Find where the given text appears and provide that cell's center as [x, y] coordinate. 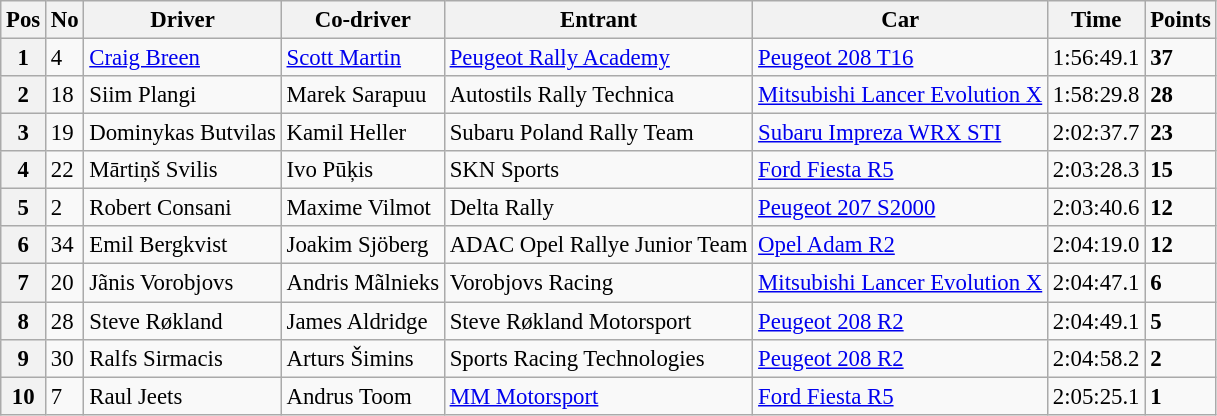
Car [900, 20]
Points [1180, 20]
No [65, 20]
Ivo Pūķis [362, 170]
Scott Martin [362, 58]
Steve Røkland Motorsport [598, 321]
2:02:37.7 [1096, 133]
2:04:19.0 [1096, 245]
Co-driver [362, 20]
Joakim Sjöberg [362, 245]
Arturs Šimins [362, 358]
2:04:49.1 [1096, 321]
Craig Breen [182, 58]
1:56:49.1 [1096, 58]
19 [65, 133]
Vorobjovs Racing [598, 283]
Time [1096, 20]
2:03:40.6 [1096, 208]
1:58:29.8 [1096, 95]
2:05:25.1 [1096, 396]
3 [24, 133]
Andris Mãlnieks [362, 283]
Siim Plangi [182, 95]
Mārtiņš Svilis [182, 170]
ADAC Opel Rallye Junior Team [598, 245]
James Aldridge [362, 321]
Entrant [598, 20]
20 [65, 283]
Jãnis Vorobjovs [182, 283]
Driver [182, 20]
Emil Bergkvist [182, 245]
Robert Consani [182, 208]
Maxime Vilmot [362, 208]
Autostils Rally Technica [598, 95]
SKN Sports [598, 170]
Delta Rally [598, 208]
18 [65, 95]
Opel Adam R2 [900, 245]
34 [65, 245]
Marek Sarapuu [362, 95]
Subaru Poland Rally Team [598, 133]
8 [24, 321]
Peugeot 208 T16 [900, 58]
23 [1180, 133]
Pos [24, 20]
30 [65, 358]
MM Motorsport [598, 396]
Subaru Impreza WRX STI [900, 133]
Andrus Toom [362, 396]
10 [24, 396]
2:04:47.1 [1096, 283]
Ralfs Sirmacis [182, 358]
Dominykas Butvilas [182, 133]
Peugeot 207 S2000 [900, 208]
Peugeot Rally Academy [598, 58]
Steve Røkland [182, 321]
9 [24, 358]
Kamil Heller [362, 133]
37 [1180, 58]
2:04:58.2 [1096, 358]
15 [1180, 170]
22 [65, 170]
Sports Racing Technologies [598, 358]
2:03:28.3 [1096, 170]
Raul Jeets [182, 396]
